Return the (x, y) coordinate for the center point of the cell that contains the specified text.  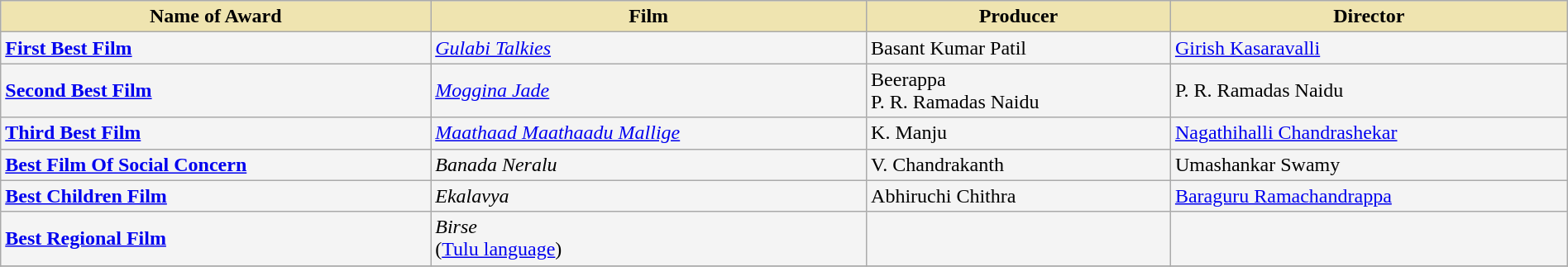
Gulabi Talkies (648, 48)
P. R. Ramadas Naidu (1369, 91)
Girish Kasaravalli (1369, 48)
Director (1369, 17)
Birse(Tulu language) (648, 238)
BeerappaP. R. Ramadas Naidu (1019, 91)
Best Film Of Social Concern (216, 164)
Third Best Film (216, 133)
Maathaad Maathaadu Mallige (648, 133)
K. Manju (1019, 133)
Ekalavya (648, 196)
Baraguru Ramachandrappa (1369, 196)
First Best Film (216, 48)
V. Chandrakanth (1019, 164)
Producer (1019, 17)
Second Best Film (216, 91)
Basant Kumar Patil (1019, 48)
Nagathihalli Chandrashekar (1369, 133)
Best Regional Film (216, 238)
Moggina Jade (648, 91)
Umashankar Swamy (1369, 164)
Film (648, 17)
Name of Award (216, 17)
Banada Neralu (648, 164)
Best Children Film (216, 196)
Abhiruchi Chithra (1019, 196)
